Output the (X, Y) coordinate of the center of the cell containing the given text.  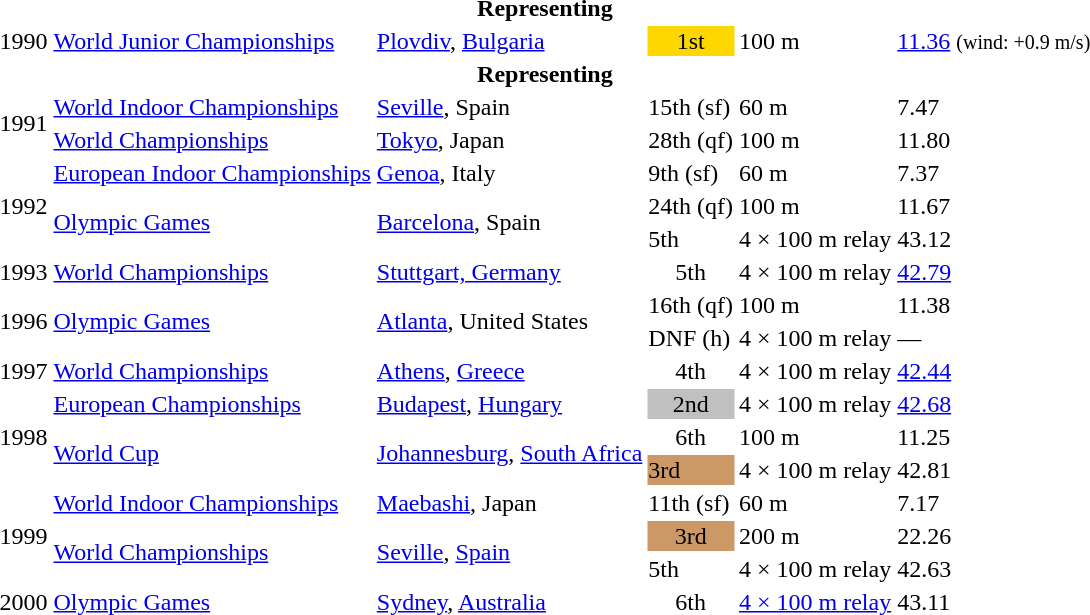
Maebashi, Japan (510, 503)
24th (qf) (691, 206)
Atlanta, United States (510, 322)
Johannesburg, South Africa (510, 454)
DNF (h) (691, 338)
200 m (816, 536)
4th (691, 371)
11th (sf) (691, 503)
World Cup (212, 454)
Plovdiv, Bulgaria (510, 41)
Tokyo, Japan (510, 140)
16th (qf) (691, 305)
Stuttgart, Germany (510, 272)
Barcelona, Spain (510, 222)
European Championships (212, 404)
European Indoor Championships (212, 173)
2nd (691, 404)
9th (sf) (691, 173)
6th (691, 437)
Genoa, Italy (510, 173)
28th (qf) (691, 140)
15th (sf) (691, 107)
Budapest, Hungary (510, 404)
1st (691, 41)
Athens, Greece (510, 371)
World Junior Championships (212, 41)
